Detect which cell encompasses the target text, then output its (x, y) center coordinate. 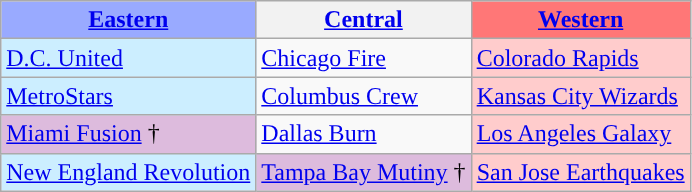
San Jose Earthquakes (580, 172)
Eastern (128, 20)
Western (580, 20)
Columbus Crew (364, 96)
New England Revolution (128, 172)
Colorado Rapids (580, 58)
Dallas Burn (364, 134)
Tampa Bay Mutiny † (364, 172)
Los Angeles Galaxy (580, 134)
Central (364, 20)
MetroStars (128, 96)
Chicago Fire (364, 58)
Miami Fusion † (128, 134)
Kansas City Wizards (580, 96)
D.C. United (128, 58)
